Pinpoint the cell where the given text exists, returning its (x, y) midpoint coordinate. 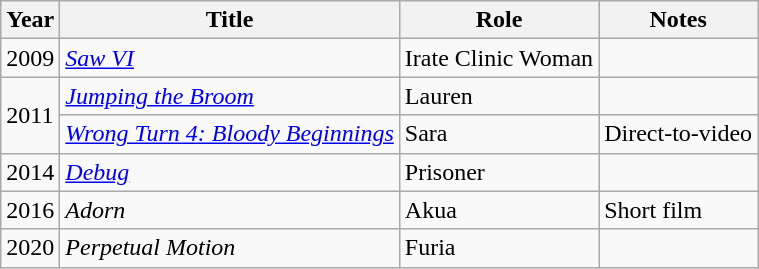
Wrong Turn 4: Bloody Beginnings (230, 134)
Lauren (498, 96)
Jumping the Broom (230, 96)
Prisoner (498, 172)
2009 (30, 58)
Akua (498, 210)
Role (498, 20)
Debug (230, 172)
Short film (678, 210)
Irate Clinic Woman (498, 58)
2014 (30, 172)
Sara (498, 134)
Furia (498, 248)
Title (230, 20)
Notes (678, 20)
Year (30, 20)
Direct-to-video (678, 134)
Adorn (230, 210)
Perpetual Motion (230, 248)
2011 (30, 115)
2016 (30, 210)
Saw VI (230, 58)
2020 (30, 248)
